Find where the given text appears and provide that cell's center as (X, Y) coordinate. 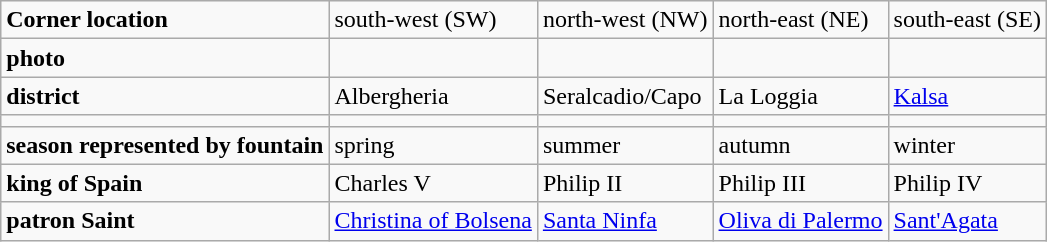
photo (165, 58)
south-east (SE) (967, 20)
patron Saint (165, 221)
Philip IV (967, 183)
north-west (NW) (625, 20)
Oliva di Palermo (800, 221)
king of Spain (165, 183)
La Loggia (800, 96)
summer (625, 145)
north-east (NE) (800, 20)
district (165, 96)
Christina of Bolsena (433, 221)
Santa Ninfa (625, 221)
Charles V (433, 183)
Philip II (625, 183)
south-west (SW) (433, 20)
Seralcadio/Capo (625, 96)
season represented by fountain (165, 145)
Sant'Agata (967, 221)
Kalsa (967, 96)
winter (967, 145)
autumn (800, 145)
Albergheria (433, 96)
Corner location (165, 20)
spring (433, 145)
Philip III (800, 183)
